For the text-containing cell, return its midpoint in [x, y] coordinate format. 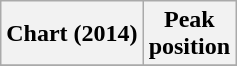
Peakposition [189, 34]
Chart (2014) [72, 34]
